Return the (x, y) coordinate for the center point of the cell that contains the specified text.  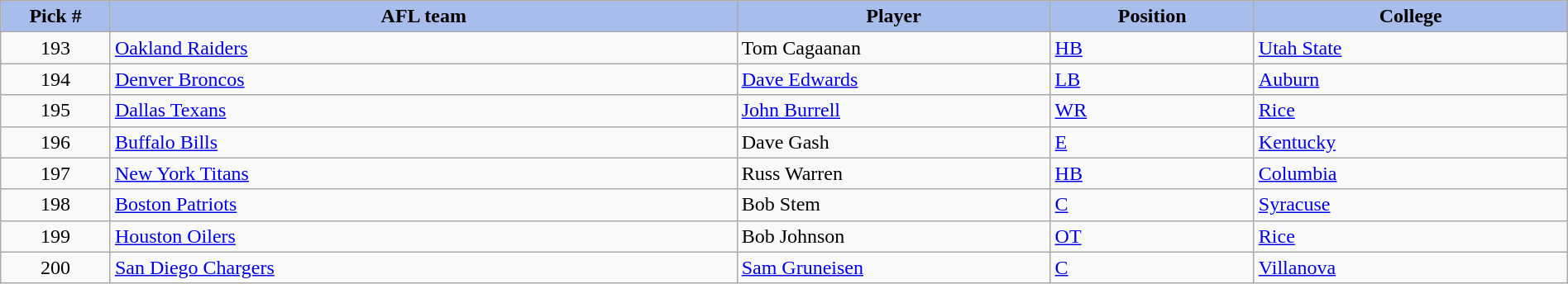
LB (1152, 79)
Kentucky (1411, 142)
194 (56, 79)
Bob Stem (893, 205)
197 (56, 173)
193 (56, 48)
196 (56, 142)
San Diego Chargers (423, 267)
Oakland Raiders (423, 48)
Bob Johnson (893, 236)
Sam Gruneisen (893, 267)
200 (56, 267)
Dallas Texans (423, 111)
198 (56, 205)
195 (56, 111)
Columbia (1411, 173)
Auburn (1411, 79)
Player (893, 17)
Buffalo Bills (423, 142)
College (1411, 17)
New York Titans (423, 173)
199 (56, 236)
Utah State (1411, 48)
Dave Edwards (893, 79)
Pick # (56, 17)
Syracuse (1411, 205)
Boston Patriots (423, 205)
Dave Gash (893, 142)
Russ Warren (893, 173)
Villanova (1411, 267)
OT (1152, 236)
Houston Oilers (423, 236)
AFL team (423, 17)
Tom Cagaanan (893, 48)
WR (1152, 111)
E (1152, 142)
John Burrell (893, 111)
Denver Broncos (423, 79)
Position (1152, 17)
